Capture the cell that displays the provided text and extract its (X, Y) central coordinate. 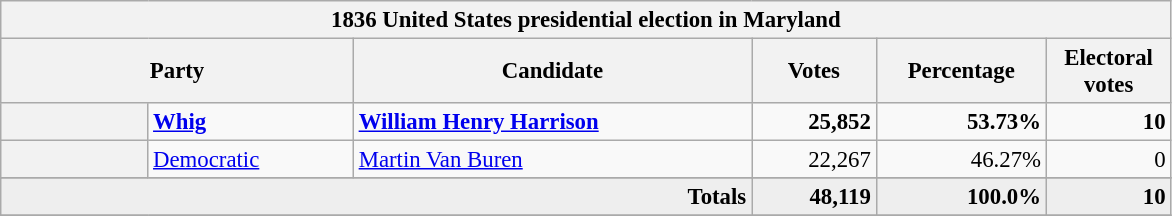
Percentage (961, 72)
46.27% (961, 160)
100.0% (961, 197)
Electoral votes (1108, 72)
Candidate (552, 72)
Martin Van Buren (552, 160)
Totals (376, 197)
Democratic (251, 160)
Whig (251, 122)
Party (178, 72)
1836 United States presidential election in Maryland (586, 20)
53.73% (961, 122)
48,119 (814, 197)
Votes (814, 72)
22,267 (814, 160)
0 (1108, 160)
25,852 (814, 122)
William Henry Harrison (552, 122)
